Detect which cell encompasses the target text, then output its [X, Y] center coordinate. 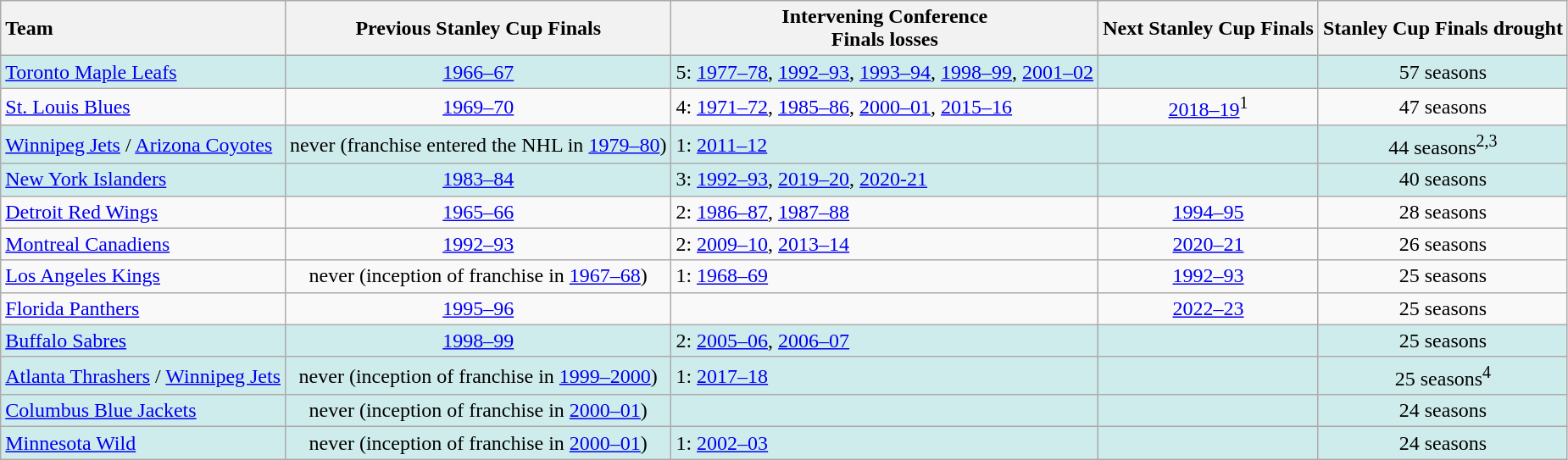
Stanley Cup Finals drought [1443, 29]
St. Louis Blues [143, 107]
1: 2011–12 [885, 144]
New York Islanders [143, 180]
3: 1992–93, 2019–20, 2020-21 [885, 180]
Buffalo Sabres [143, 341]
Columbus Blue Jackets [143, 411]
never (franchise entered the NHL in 1979–80) [478, 144]
1: 2002–03 [885, 443]
57 seasons [1443, 72]
1965–66 [478, 212]
1966–67 [478, 72]
Toronto Maple Leafs [143, 72]
1994–95 [1209, 212]
40 seasons [1443, 180]
1969–70 [478, 107]
never (inception of franchise in 1967–68) [478, 276]
2018–191 [1209, 107]
1: 1968–69 [885, 276]
28 seasons [1443, 212]
5: 1977–78, 1992–93, 1993–94, 1998–99, 2001–02 [885, 72]
Winnipeg Jets / Arizona Coyotes [143, 144]
4: 1971–72, 1985–86, 2000–01, 2015–16 [885, 107]
2: 1986–87, 1987–88 [885, 212]
Florida Panthers [143, 308]
Intervening ConferenceFinals losses [885, 29]
Los Angeles Kings [143, 276]
1983–84 [478, 180]
Minnesota Wild [143, 443]
44 seasons2,3 [1443, 144]
1998–99 [478, 341]
Next Stanley Cup Finals [1209, 29]
never (inception of franchise in 1999–2000) [478, 376]
1995–96 [478, 308]
1: 2017–18 [885, 376]
2: 2005–06, 2006–07 [885, 341]
Detroit Red Wings [143, 212]
Previous Stanley Cup Finals [478, 29]
Team [143, 29]
2022–23 [1209, 308]
25 seasons4 [1443, 376]
Montreal Canadiens [143, 244]
2: 2009–10, 2013–14 [885, 244]
2020–21 [1209, 244]
26 seasons [1443, 244]
47 seasons [1443, 107]
Atlanta Thrashers / Winnipeg Jets [143, 376]
